Return the (x, y) coordinate for the center point of the cell that contains the specified text.  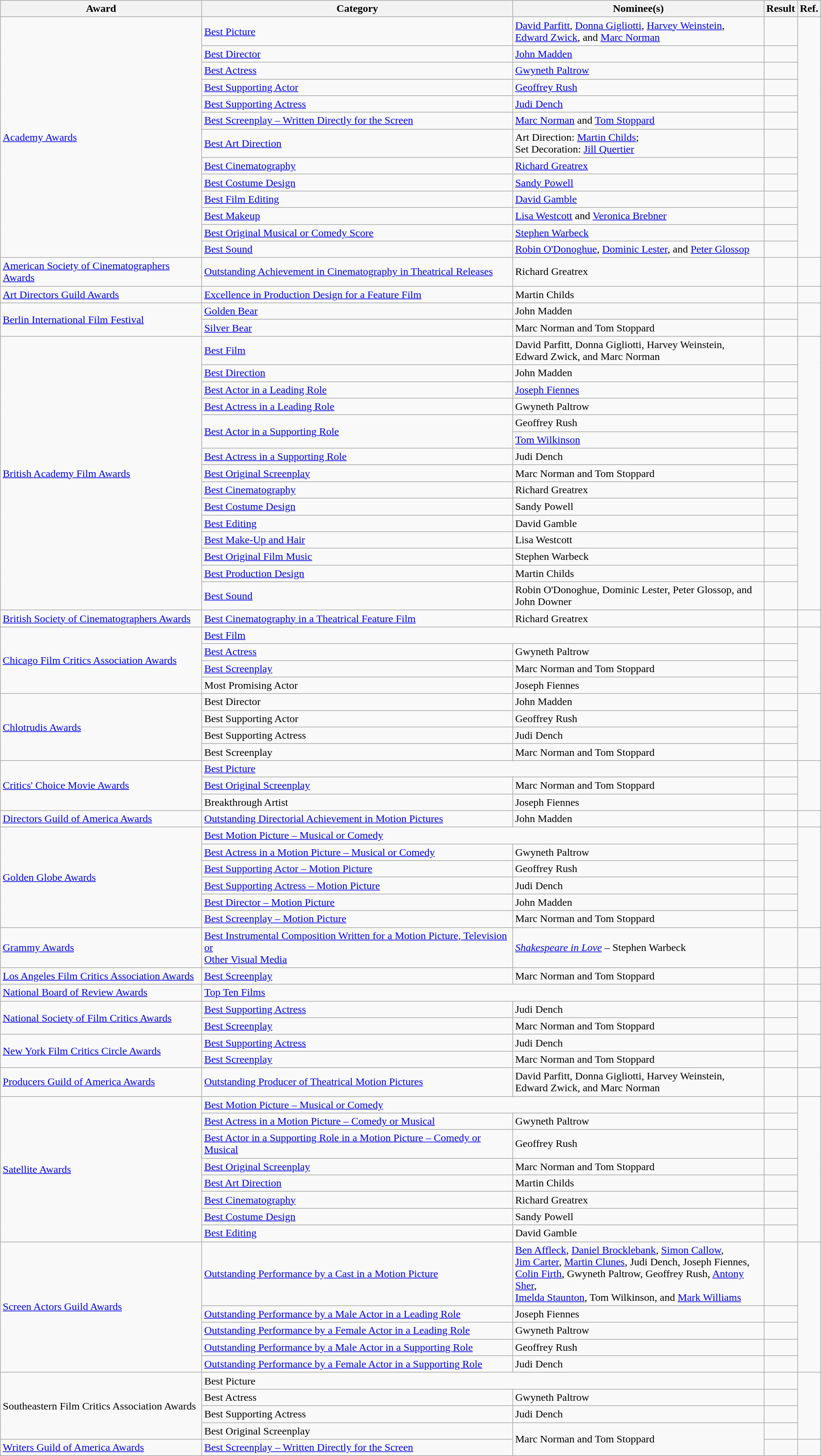
Outstanding Performance by a Female Actor in a Leading Role (357, 1331)
Academy Awards (101, 138)
Shakespeare in Love – Stephen Warbeck (639, 947)
Los Angeles Film Critics Association Awards (101, 976)
Chlotrudis Awards (101, 727)
Art Directors Guild Awards (101, 295)
Ref. (809, 9)
Best Director – Motion Picture (357, 902)
Best Actress in a Leading Role (357, 406)
American Society of Cinematographers Awards (101, 272)
Best Original Musical or Comedy Score (357, 233)
Outstanding Producer of Theatrical Motion Pictures (357, 1082)
Outstanding Performance by a Male Actor in a Supporting Role (357, 1347)
Best Make-Up and Hair (357, 540)
Outstanding Performance by a Male Actor in a Leading Role (357, 1314)
Tom Wilkinson (639, 440)
Best Supporting Actor – Motion Picture (357, 869)
Lisa Westcott (639, 540)
Golden Globe Awards (101, 877)
Best Makeup (357, 216)
Best Actor in a Supporting Role (357, 431)
Grammy Awards (101, 947)
Outstanding Performance by a Female Actor in a Supporting Role (357, 1364)
Best Actor in a Supporting Role in a Motion Picture – Comedy or Musical (357, 1144)
British Academy Film Awards (101, 473)
Producers Guild of America Awards (101, 1082)
Outstanding Performance by a Cast in a Motion Picture (357, 1274)
Critics' Choice Movie Awards (101, 785)
Best Supporting Actress – Motion Picture (357, 886)
Best Screenplay – Motion Picture (357, 919)
Berlin International Film Festival (101, 320)
Best Original Film Music (357, 557)
Golden Bear (357, 311)
Writers Guild of America Awards (101, 1448)
Most Promising Actor (357, 685)
Breakthrough Artist (357, 802)
Screen Actors Guild Awards (101, 1307)
Silver Bear (357, 328)
Best Actress in a Motion Picture – Comedy or Musical (357, 1121)
British Society of Cinematographers Awards (101, 619)
Outstanding Directorial Achievement in Motion Pictures (357, 819)
Best Actress in a Motion Picture – Musical or Comedy (357, 852)
Best Film Editing (357, 199)
Best Actor in a Leading Role (357, 390)
Best Direction (357, 373)
Best Cinematography in a Theatrical Feature Film (357, 619)
Best Production Design (357, 573)
Outstanding Achievement in Cinematography in Theatrical Releases (357, 272)
Southeastern Film Critics Association Awards (101, 1406)
Satellite Awards (101, 1169)
Top Ten Films (483, 993)
Lisa Westcott and Veronica Brebner (639, 216)
National Board of Review Awards (101, 993)
National Society of Film Critics Awards (101, 1018)
Best Instrumental Composition Written for a Motion Picture, Television or Other Visual Media (357, 947)
Award (101, 9)
Category (357, 9)
Art Direction: Martin Childs; Set Decoration: Jill Quertier (639, 143)
Chicago Film Critics Association Awards (101, 660)
Best Actress in a Supporting Role (357, 456)
Robin O'Donoghue, Dominic Lester, and Peter Glossop (639, 249)
Result (781, 9)
Nominee(s) (639, 9)
New York Film Critics Circle Awards (101, 1051)
Robin O'Donoghue, Dominic Lester, Peter Glossop, and John Downer (639, 596)
Directors Guild of America Awards (101, 819)
Excellence in Production Design for a Feature Film (357, 295)
